Capture the cell that displays the provided text and extract its (X, Y) central coordinate. 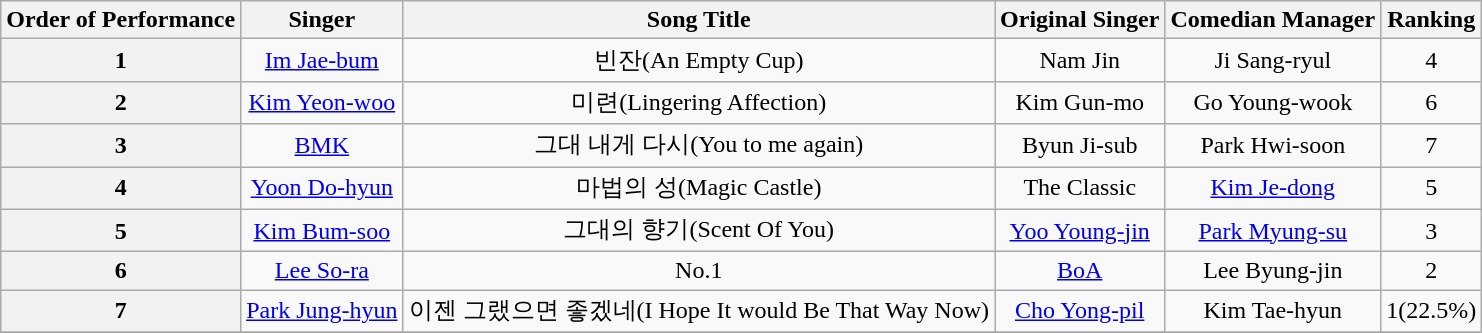
BoA (1080, 271)
Byun Ji-sub (1080, 146)
Song Title (699, 20)
Comedian Manager (1273, 20)
Original Singer (1080, 20)
그대 내게 다시(You to me again) (699, 146)
Im Jae-bum (322, 60)
Ji Sang-ryul (1273, 60)
Lee So-ra (322, 271)
이젠 그랬으면 좋겠네(I Hope It would Be That Way Now) (699, 312)
Kim Je-dong (1273, 188)
Lee Byung-jin (1273, 271)
Go Young-wook (1273, 102)
Park Myung-su (1273, 230)
Kim Tae-hyun (1273, 312)
Kim Yeon-woo (322, 102)
Park Hwi-soon (1273, 146)
Singer (322, 20)
1 (121, 60)
Order of Performance (121, 20)
미련(Lingering Affection) (699, 102)
마법의 성(Magic Castle) (699, 188)
Kim Bum-soo (322, 230)
Yoon Do-hyun (322, 188)
Kim Gun-mo (1080, 102)
Nam Jin (1080, 60)
Ranking (1432, 20)
빈잔(An Empty Cup) (699, 60)
Yoo Young-jin (1080, 230)
BMK (322, 146)
그대의 향기(Scent Of You) (699, 230)
No.1 (699, 271)
The Classic (1080, 188)
Park Jung-hyun (322, 312)
1(22.5%) (1432, 312)
Cho Yong-pil (1080, 312)
